Locate the cell with the specified text and output its [x, y] center coordinate. 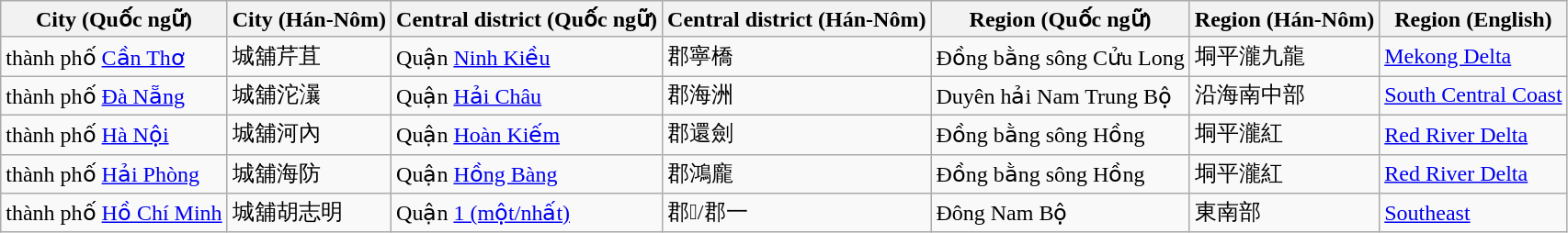
Southeast [1473, 213]
城舖河內 [309, 134]
thành phố Hà Nội [114, 134]
郡還劍 [797, 134]
Central district (Hán-Nôm) [797, 19]
城舖海防 [309, 174]
郡鴻龐 [797, 174]
thành phố Đà Nẵng [114, 95]
thành phố Cần Thơ [114, 57]
Duyên hải Nam Trung Bộ [1061, 95]
City (Quốc ngữ) [114, 19]
郡海洲 [797, 95]
Central district (Quốc ngữ) [528, 19]
thành phố Hồ Chí Minh [114, 213]
Đồng bằng sông Cửu Long [1061, 57]
城舖沱㶞 [309, 95]
thành phố Hải Phòng [114, 174]
Đông Nam Bộ [1061, 213]
Quận Hoàn Kiếm [528, 134]
郡𠬠/郡一 [797, 213]
Region (English) [1473, 19]
城舖芹苴 [309, 57]
沿海南中部 [1284, 95]
Region (Quốc ngữ) [1061, 19]
東南部 [1284, 213]
South Central Coast [1473, 95]
Quận 1 (một/nhất) [528, 213]
Quận Hải Châu [528, 95]
Mekong Delta [1473, 57]
Region (Hán-Nôm) [1284, 19]
垌平瀧九龍 [1284, 57]
Quận Hồng Bàng [528, 174]
郡寧橋 [797, 57]
Quận Ninh Kiều [528, 57]
城舖胡志明 [309, 213]
City (Hán-Nôm) [309, 19]
